Detect which cell encompasses the target text, then output its (x, y) center coordinate. 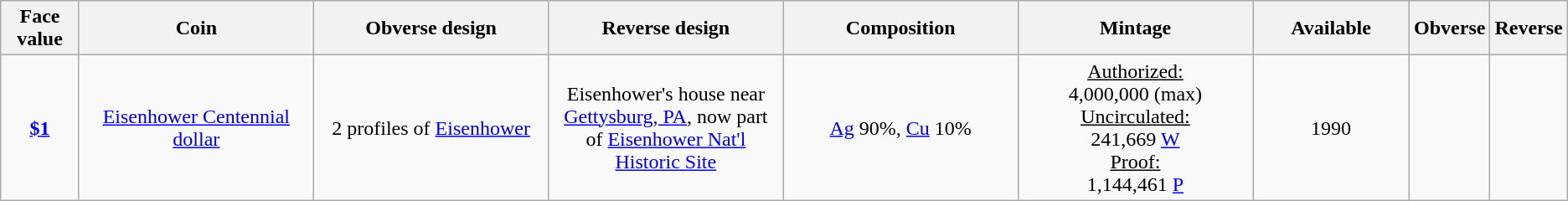
Authorized:4,000,000 (max)Uncirculated:241,669 WProof:1,144,461 P (1135, 127)
Mintage (1135, 28)
1990 (1332, 127)
Reverse (1529, 28)
Eisenhower's house near Gettysburg, PA, now part of Eisenhower Nat'l Historic Site (666, 127)
Available (1332, 28)
Ag 90%, Cu 10% (900, 127)
Coin (196, 28)
$1 (40, 127)
Reverse design (666, 28)
Face value (40, 28)
Obverse (1450, 28)
Obverse design (431, 28)
Eisenhower Centennial dollar (196, 127)
Composition (900, 28)
2 profiles of Eisenhower (431, 127)
